For the text-containing cell, return its midpoint in (x, y) coordinate format. 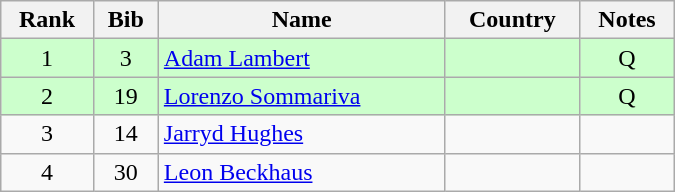
Name (302, 20)
Bib (126, 20)
2 (48, 96)
14 (126, 134)
19 (126, 96)
Leon Beckhaus (302, 172)
Notes (627, 20)
Rank (48, 20)
Jarryd Hughes (302, 134)
4 (48, 172)
Lorenzo Sommariva (302, 96)
Adam Lambert (302, 58)
Country (512, 20)
30 (126, 172)
1 (48, 58)
